Identify which cell holds the provided text, then report its (X, Y) central coordinate. 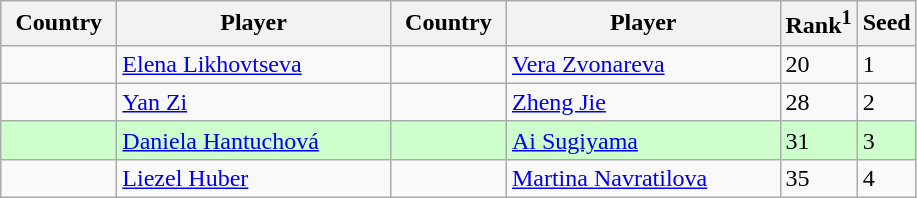
Zheng Jie (643, 102)
Liezel Huber (254, 178)
Martina Navratilova (643, 178)
28 (818, 102)
Elena Likhovtseva (254, 64)
4 (886, 178)
3 (886, 140)
Ai Sugiyama (643, 140)
35 (818, 178)
31 (818, 140)
Rank1 (818, 24)
Daniela Hantuchová (254, 140)
Vera Zvonareva (643, 64)
Seed (886, 24)
1 (886, 64)
20 (818, 64)
Yan Zi (254, 102)
2 (886, 102)
